Find where the given text appears and provide that cell's center as [x, y] coordinate. 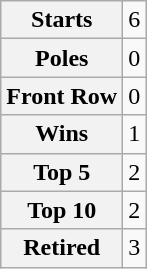
3 [134, 248]
1 [134, 134]
Retired [62, 248]
6 [134, 20]
Top 5 [62, 172]
Wins [62, 134]
Poles [62, 58]
Top 10 [62, 210]
Starts [62, 20]
Front Row [62, 96]
